Pinpoint the cell where the given text exists, returning its [X, Y] midpoint coordinate. 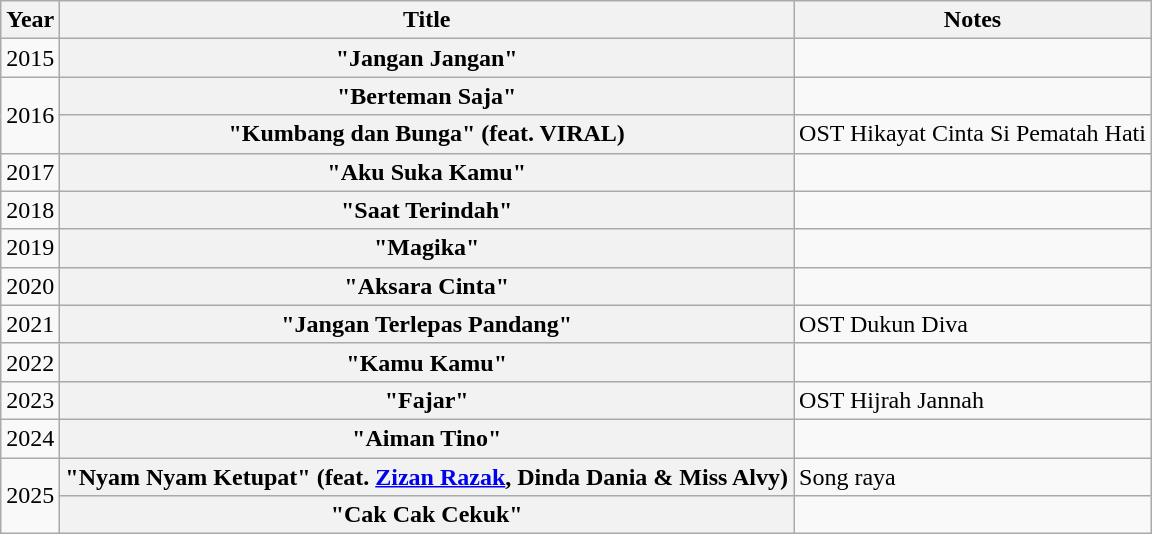
"Jangan Terlepas Pandang" [427, 324]
Notes [973, 20]
2024 [30, 438]
"Fajar" [427, 400]
"Magika" [427, 248]
"Aku Suka Kamu" [427, 172]
2015 [30, 58]
"Aiman Tino" [427, 438]
2025 [30, 496]
2018 [30, 210]
"Nyam Nyam Ketupat" (feat. Zizan Razak, Dinda Dania & Miss Alvy) [427, 477]
"Cak Cak Cekuk" [427, 515]
"Jangan Jangan" [427, 58]
2017 [30, 172]
"Kumbang dan Bunga" (feat. VIRAL) [427, 134]
OST Hijrah Jannah [973, 400]
2022 [30, 362]
Song raya [973, 477]
2023 [30, 400]
"Saat Terindah" [427, 210]
2021 [30, 324]
2020 [30, 286]
"Kamu Kamu" [427, 362]
2019 [30, 248]
OST Dukun Diva [973, 324]
2016 [30, 115]
Year [30, 20]
"Berteman Saja" [427, 96]
OST Hikayat Cinta Si Pematah Hati [973, 134]
"Aksara Cinta" [427, 286]
Title [427, 20]
